Find where the given text appears and provide that cell's center as [X, Y] coordinate. 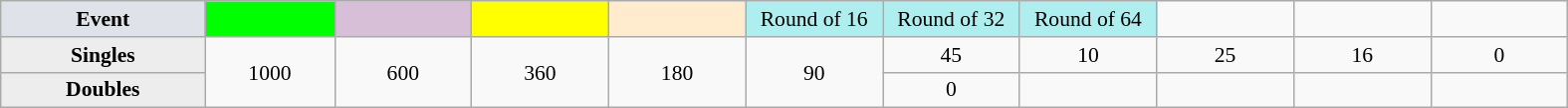
25 [1226, 55]
Singles [104, 55]
10 [1088, 55]
16 [1362, 55]
Event [104, 19]
90 [814, 72]
Round of 16 [814, 19]
Round of 64 [1088, 19]
Doubles [104, 90]
45 [951, 55]
Round of 32 [951, 19]
600 [403, 72]
180 [677, 72]
1000 [270, 72]
360 [541, 72]
